Locate the cell with the specified text and output its [X, Y] center coordinate. 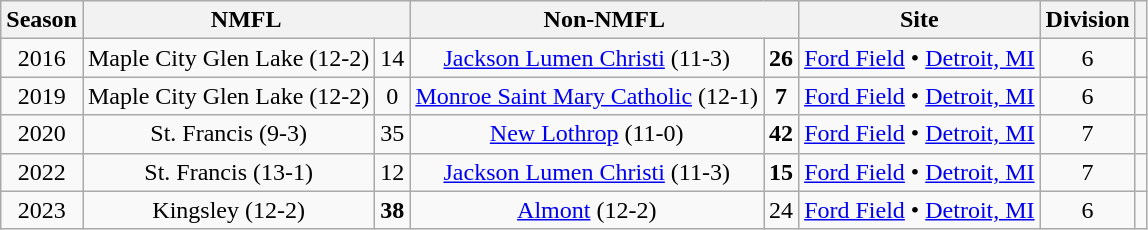
New Lothrop (11-0) [587, 134]
Non-NMFL [604, 20]
26 [782, 58]
38 [392, 210]
0 [392, 96]
15 [782, 172]
42 [782, 134]
Monroe Saint Mary Catholic (12-1) [587, 96]
24 [782, 210]
St. Francis (13-1) [228, 172]
2019 [42, 96]
St. Francis (9-3) [228, 134]
Almont (12-2) [587, 210]
2016 [42, 58]
Site [920, 20]
Kingsley (12-2) [228, 210]
12 [392, 172]
Division [1088, 20]
14 [392, 58]
2023 [42, 210]
2022 [42, 172]
NMFL [246, 20]
Season [42, 20]
2020 [42, 134]
35 [392, 134]
